Scan for the cell matching the given text and deliver its (X, Y) coordinate at center. 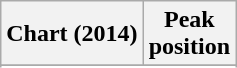
Chart (2014) (72, 34)
Peak position (189, 34)
